From the cell containing the given text, extract its center point as [X, Y] coordinate. 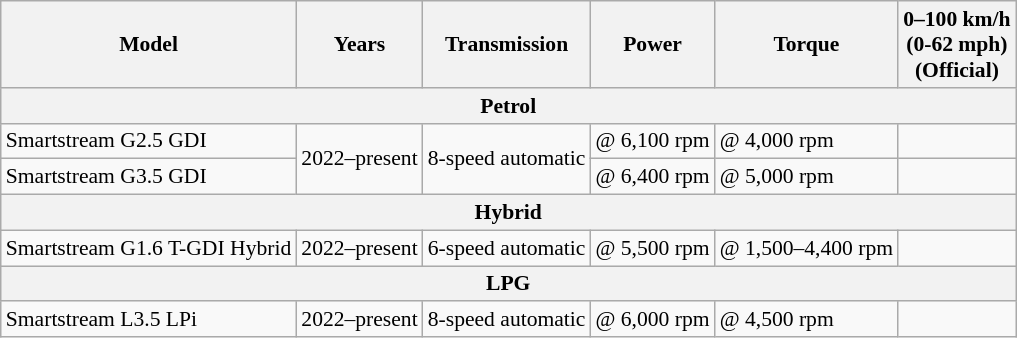
Transmission [507, 44]
Model [149, 44]
@ 6,000 rpm [652, 320]
@ 1,500–4,400 rpm [807, 248]
Torque [807, 44]
@ 5,500 rpm [652, 248]
Years [359, 44]
Petrol [508, 106]
Smartstream G2.5 GDI [149, 141]
Power [652, 44]
Smartstream L3.5 LPi [149, 320]
6-speed automatic [507, 248]
@ 6,400 rpm [652, 177]
Hybrid [508, 213]
LPG [508, 284]
0–100 km/h(0-62 mph)(Official) [956, 44]
@ 6,100 rpm [652, 141]
@ 5,000 rpm [807, 177]
@ 4,500 rpm [807, 320]
Smartstream G1.6 T-GDI Hybrid [149, 248]
Smartstream G3.5 GDI [149, 177]
@ 4,000 rpm [807, 141]
